Return the (X, Y) coordinate for the center point of the cell that contains the specified text.  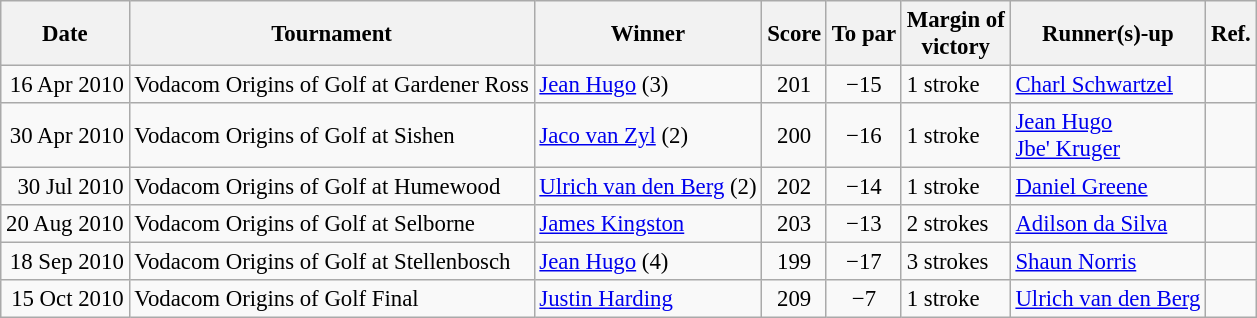
Margin ofvictory (956, 34)
3 strokes (956, 262)
199 (794, 262)
30 Jul 2010 (65, 187)
Tournament (332, 34)
Ulrich van den Berg (1108, 299)
Vodacom Origins of Golf at Selborne (332, 224)
Jaco van Zyl (2) (648, 136)
James Kingston (648, 224)
−7 (864, 299)
15 Oct 2010 (65, 299)
Score (794, 34)
Winner (648, 34)
Runner(s)-up (1108, 34)
Vodacom Origins of Golf at Stellenbosch (332, 262)
20 Aug 2010 (65, 224)
2 strokes (956, 224)
Adilson da Silva (1108, 224)
−17 (864, 262)
209 (794, 299)
203 (794, 224)
202 (794, 187)
200 (794, 136)
Vodacom Origins of Golf at Gardener Ross (332, 85)
Shaun Norris (1108, 262)
18 Sep 2010 (65, 262)
30 Apr 2010 (65, 136)
Jean Hugo Jbe' Kruger (1108, 136)
Jean Hugo (4) (648, 262)
Vodacom Origins of Golf at Sishen (332, 136)
201 (794, 85)
Date (65, 34)
Justin Harding (648, 299)
−13 (864, 224)
Ulrich van den Berg (2) (648, 187)
−16 (864, 136)
To par (864, 34)
Daniel Greene (1108, 187)
−15 (864, 85)
−14 (864, 187)
Vodacom Origins of Golf at Humewood (332, 187)
Charl Schwartzel (1108, 85)
Jean Hugo (3) (648, 85)
Vodacom Origins of Golf Final (332, 299)
Ref. (1231, 34)
16 Apr 2010 (65, 85)
